Scan for the cell matching the given text and deliver its (X, Y) coordinate at center. 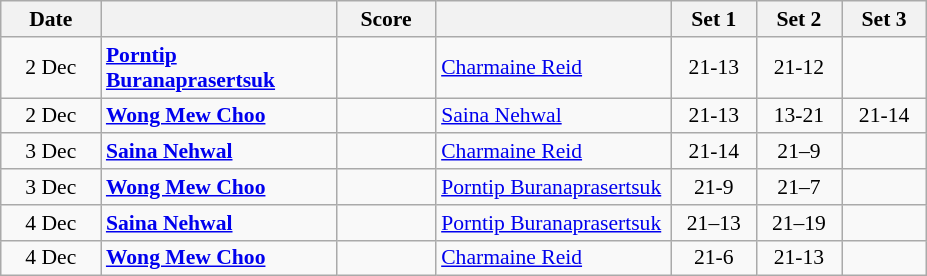
21-9 (714, 187)
Date (51, 19)
Set 1 (714, 19)
13-21 (798, 116)
21-12 (798, 68)
Set 3 (884, 19)
21–13 (714, 223)
21–19 (798, 223)
Score (386, 19)
Set 2 (798, 19)
21–7 (798, 187)
21-6 (714, 258)
21–9 (798, 152)
